Return the [x, y] coordinate for the center point of the cell that contains the specified text.  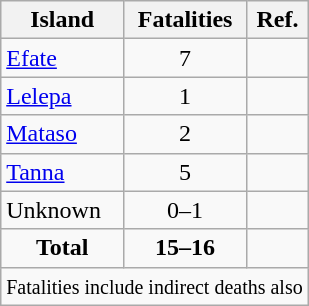
Ref. [278, 20]
Unknown [62, 210]
Tanna [62, 172]
2 [186, 134]
0–1 [186, 210]
5 [186, 172]
Fatalities include indirect deaths also [155, 286]
7 [186, 58]
Island [62, 20]
1 [186, 96]
15–16 [186, 248]
Total [62, 248]
Lelepa [62, 96]
Fatalities [186, 20]
Mataso [62, 134]
Efate [62, 58]
